Capture the cell that displays the provided text and extract its [x, y] central coordinate. 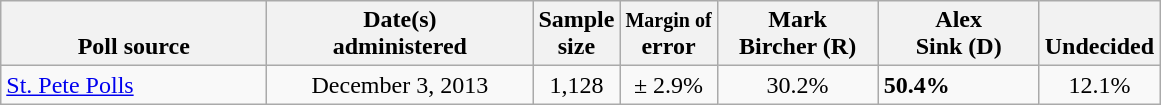
12.1% [1099, 85]
Samplesize [576, 34]
Date(s)administered [400, 34]
MarkBircher (R) [798, 34]
St. Pete Polls [134, 85]
Poll source [134, 34]
Undecided [1099, 34]
December 3, 2013 [400, 85]
30.2% [798, 85]
± 2.9% [668, 85]
1,128 [576, 85]
AlexSink (D) [958, 34]
Margin oferror [668, 34]
50.4% [958, 85]
